Pinpoint the cell where the given text exists, returning its [X, Y] midpoint coordinate. 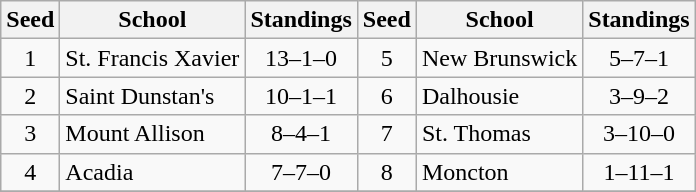
5 [386, 58]
Moncton [499, 172]
3–9–2 [639, 96]
7 [386, 134]
5–7–1 [639, 58]
1–11–1 [639, 172]
New Brunswick [499, 58]
3–10–0 [639, 134]
Acadia [152, 172]
Mount Allison [152, 134]
7–7–0 [301, 172]
St. Francis Xavier [152, 58]
8 [386, 172]
Saint Dunstan's [152, 96]
10–1–1 [301, 96]
13–1–0 [301, 58]
4 [30, 172]
3 [30, 134]
St. Thomas [499, 134]
6 [386, 96]
1 [30, 58]
Dalhousie [499, 96]
2 [30, 96]
8–4–1 [301, 134]
